Find where the given text appears and provide that cell's center as [X, Y] coordinate. 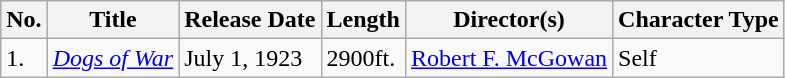
Length [363, 20]
No. [24, 20]
Robert F. McGowan [508, 58]
2900ft. [363, 58]
Dogs of War [113, 58]
Title [113, 20]
Character Type [699, 20]
Director(s) [508, 20]
1. [24, 58]
Release Date [250, 20]
July 1, 1923 [250, 58]
Self [699, 58]
